Scan for the cell matching the given text and deliver its (X, Y) coordinate at center. 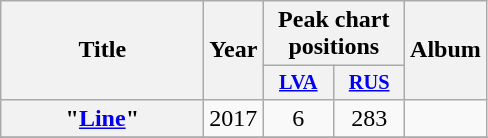
Peak chart positions (334, 34)
Year (234, 50)
6 (298, 118)
"Line" (102, 118)
2017 (234, 118)
RUS (370, 83)
LVA (298, 83)
Title (102, 50)
283 (370, 118)
Album (446, 50)
